Determine the [x, y] coordinate at the center of the cell enclosing the given text.  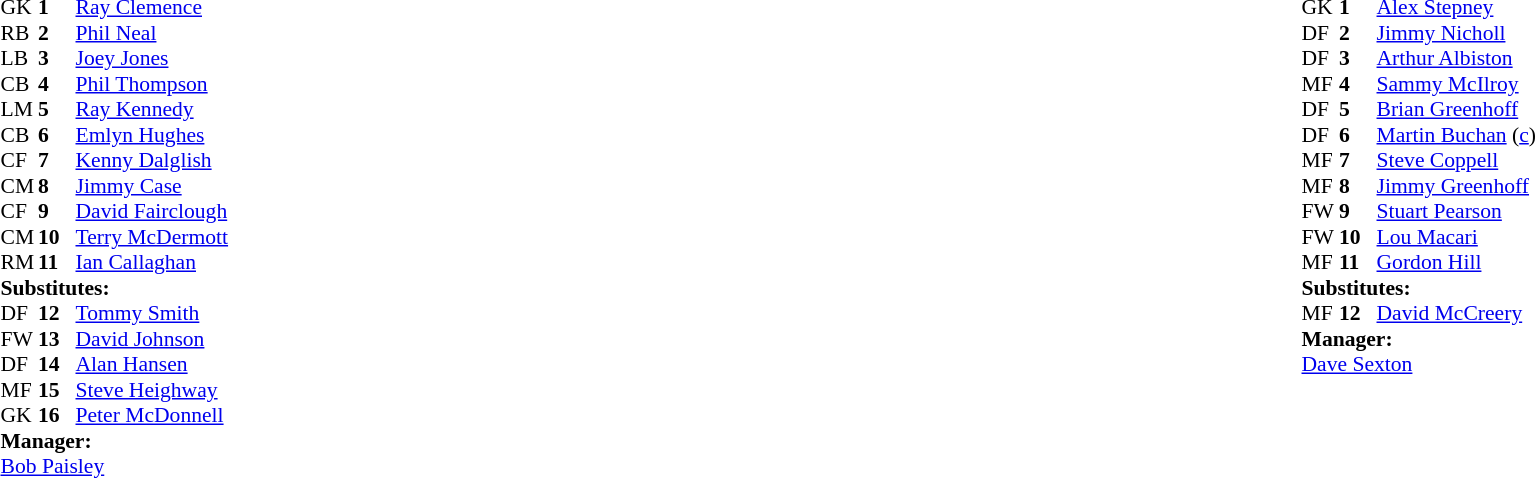
Manager: [114, 441]
Ray Kennedy [152, 109]
GK [19, 415]
Alan Hansen [152, 365]
Substitutes: [114, 288]
Terry McDermott [152, 237]
15 [57, 390]
16 [57, 415]
Phil Neal [152, 33]
Tommy Smith [152, 313]
RM [19, 263]
Emlyn Hughes [152, 135]
Phil Thompson [152, 84]
13 [57, 339]
David Fairclough [152, 211]
Steve Heighway [152, 390]
Peter McDonnell [152, 415]
Joey Jones [152, 59]
14 [57, 365]
LM [19, 109]
RB [19, 33]
Ian Callaghan [152, 263]
Jimmy Case [152, 186]
David Johnson [152, 339]
Kenny Dalglish [152, 161]
LB [19, 59]
